Scan for the cell matching the given text and deliver its [x, y] coordinate at center. 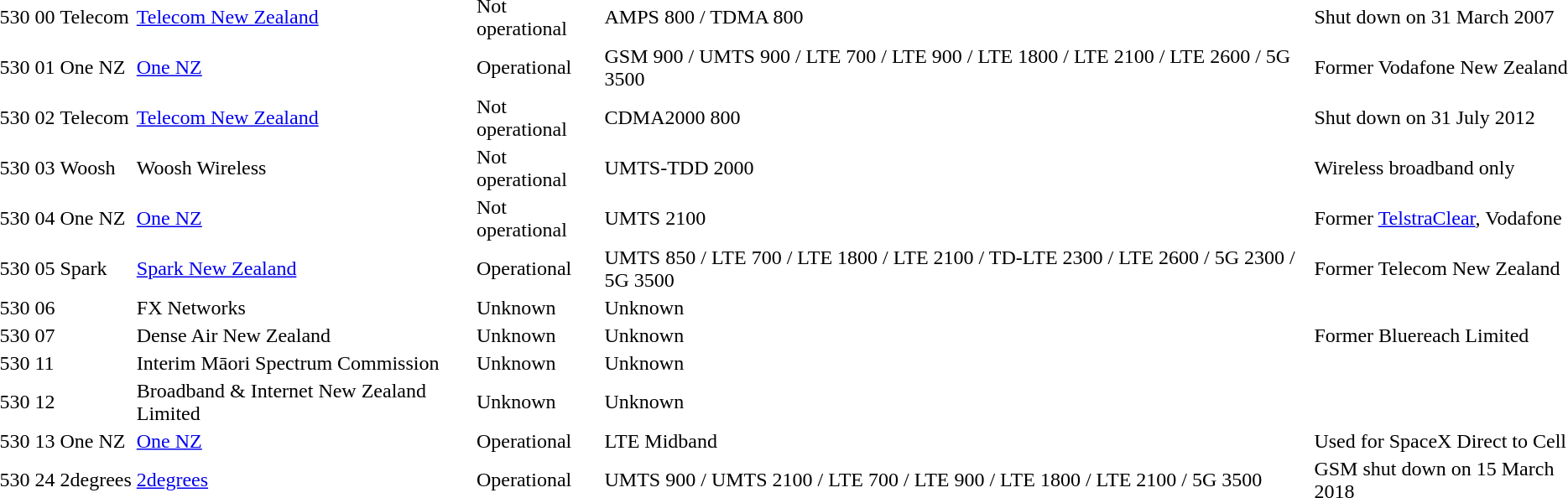
01 [45, 67]
UMTS-TDD 2000 [956, 168]
02 [45, 117]
Woosh Wireless [304, 168]
Broadband & Internet New Zealand Limited [304, 402]
Woosh [96, 168]
13 [45, 441]
UMTS 2100 [956, 218]
04 [45, 218]
UMTS 850 / LTE 700 / LTE 1800 / LTE 2100 / TD-LTE 2300 / LTE 2600 / 5G 2300 / 5G 3500 [956, 268]
GSM 900 / UMTS 900 / LTE 700 / LTE 900 / LTE 1800 / LTE 2100 / LTE 2600 / 5G 3500 [956, 67]
Telecom [96, 117]
05 [45, 268]
LTE Midband [956, 441]
Dense Air New Zealand [304, 335]
03 [45, 168]
07 [45, 335]
Interim Māori Spectrum Commission [304, 363]
Spark [96, 268]
FX Networks [304, 308]
Spark New Zealand [304, 268]
12 [45, 402]
11 [45, 363]
Telecom New Zealand [304, 117]
06 [45, 308]
CDMA2000 800 [956, 117]
